Return [x, y] of the center of cell containing provided text 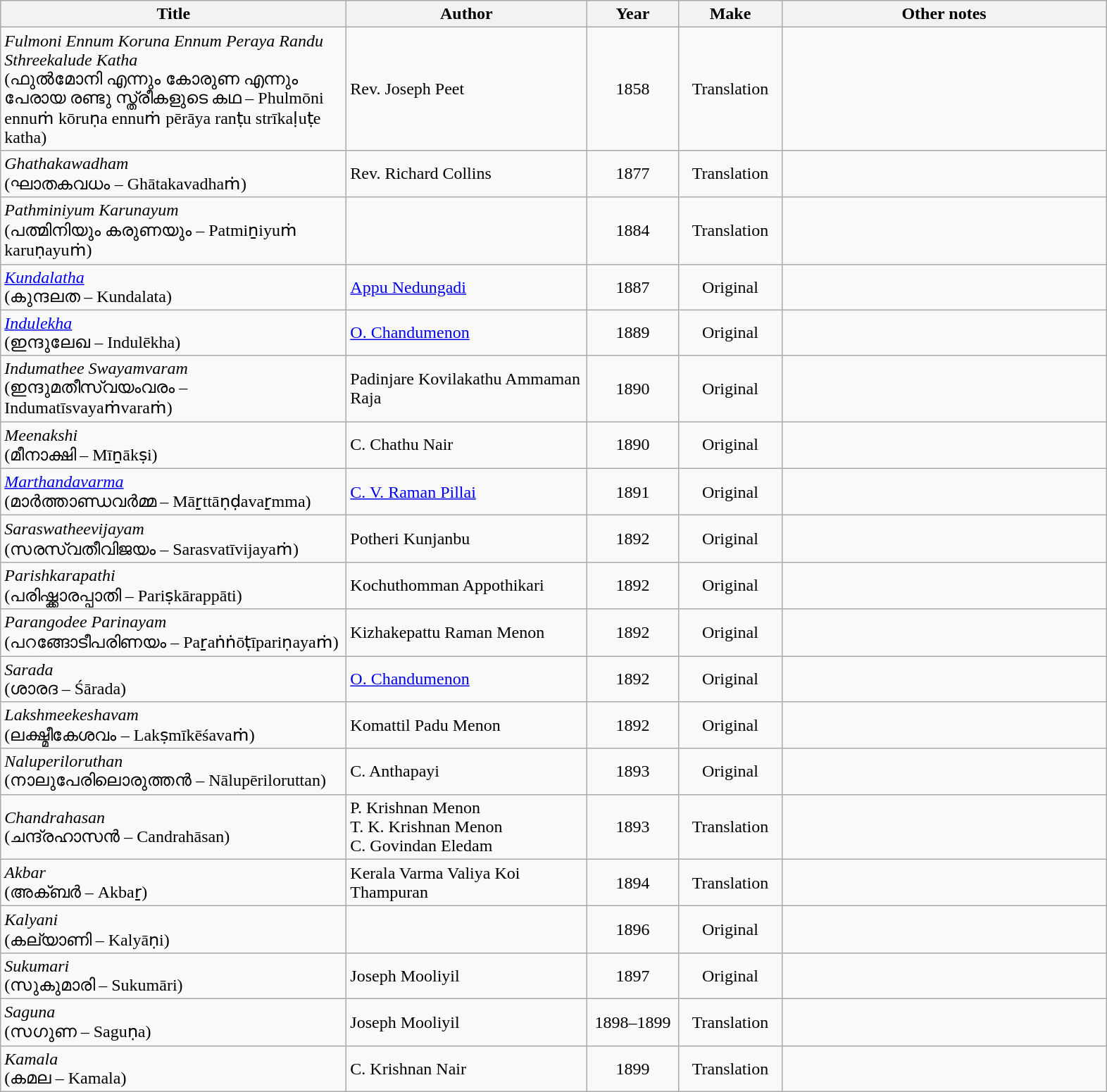
1891 [632, 491]
Indumathee Swayamvaram(ഇന്ദുമതീസ്വയംവരം – Indumatīsvayaṁvaraṁ) [173, 389]
1896 [632, 929]
Padinjare Kovilakathu Ammaman Raja [466, 389]
Rev. Richard Collins [466, 173]
Ghathakawadham(ഘാതകവധം – Ghātakavadhaṁ) [173, 173]
1884 [632, 231]
1858 [632, 89]
Lakshmeekeshavam(ലക്ഷ്മീകേശവം – Lakṣmīkēśavaṁ) [173, 725]
Kundalatha(കുന്ദലത – Kundalata) [173, 287]
Kalyani(കല്യാണി – Kalyāṇi) [173, 929]
Sarada(ശാരദ – Śārada) [173, 679]
1897 [632, 976]
Appu Nedungadi [466, 287]
Meenakshi(മീനാക്ഷി – Mīṉākṣi) [173, 445]
Parishkarapathi(പരിഷ്ക്കാരപ്പാതി – Pariṣkārappāti) [173, 586]
Year [632, 14]
C. Chathu Nair [466, 445]
Rev. Joseph Peet [466, 89]
Kerala Varma Valiya Koi Thampuran [466, 883]
Naluperiloruthan(നാലുപേരിലൊരുത്തൻ – Nālupēriloruttan) [173, 772]
Marthandavarma(മാർത്താണ്ഡവർമ്മ – Māṟttāṇḍavaṟmma) [173, 491]
1889 [632, 332]
Other notes [944, 14]
Komattil Padu Menon [466, 725]
Potheri Kunjanbu [466, 539]
1877 [632, 173]
1887 [632, 287]
Pathminiyum Karunayum(പത്മിനിയും കരുണയും – Patmiṉiyuṁ karuṇayuṁ) [173, 231]
Akbar(അക്ബർ – Akbaṟ) [173, 883]
Kizhakepattu Raman Menon [466, 632]
Indulekha(ഇന്ദുലേഖ – Indulēkha) [173, 332]
P. Krishnan MenonT. K. Krishnan MenonC. Govindan Eledam [466, 827]
Saguna(സഗുണ – Saguṇa) [173, 1022]
Sukumari(സുകുമാരി – Sukumāri) [173, 976]
Parangodee Parinayam(പറങ്ങോടീപരിണയം – Paṟaṅṅōṭīpariṇayaṁ) [173, 632]
1894 [632, 883]
C. Krishnan Nair [466, 1069]
C. Anthapayi [466, 772]
Chandrahasan(ചന്ദ്രഹാസൻ – Candrahāsan) [173, 827]
Kamala(കമല – Kamala) [173, 1069]
Author [466, 14]
Title [173, 14]
C. V. Raman Pillai [466, 491]
Make [730, 14]
1898–1899 [632, 1022]
Saraswatheevijayam(സരസ്വതീവിജയം – Sarasvatīvijayaṁ) [173, 539]
Kochuthomman Appothikari [466, 586]
1899 [632, 1069]
